Locate the cell with the specified text and output its [x, y] center coordinate. 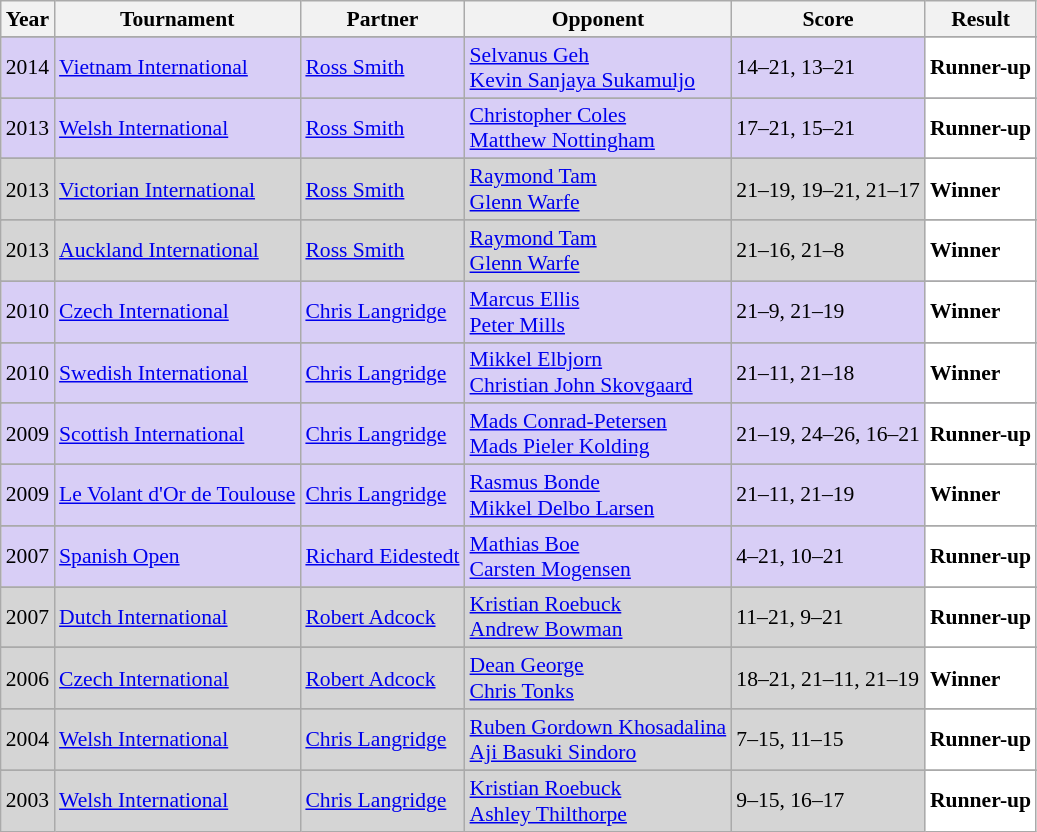
Marcus Ellis Peter Mills [598, 312]
Victorian International [177, 190]
2014 [28, 68]
21–11, 21–19 [828, 496]
Opponent [598, 19]
Richard Eidestedt [382, 556]
9–15, 16–17 [828, 800]
2004 [28, 740]
2006 [28, 678]
Ruben Gordown Khosadalina Aji Basuki Sindoro [598, 740]
Tournament [177, 19]
21–9, 21–19 [828, 312]
Mikkel Elbjorn Christian John Skovgaard [598, 372]
Scottish International [177, 434]
Vietnam International [177, 68]
Swedish International [177, 372]
Dean George Chris Tonks [598, 678]
Rasmus Bonde Mikkel Delbo Larsen [598, 496]
Le Volant d'Or de Toulouse [177, 496]
Year [28, 19]
21–11, 21–18 [828, 372]
2003 [28, 800]
Kristian Roebuck Andrew Bowman [598, 618]
17–21, 15–21 [828, 128]
Mads Conrad-Petersen Mads Pieler Kolding [598, 434]
21–19, 19–21, 21–17 [828, 190]
7–15, 11–15 [828, 740]
Partner [382, 19]
Selvanus Geh Kevin Sanjaya Sukamuljo [598, 68]
Kristian Roebuck Ashley Thilthorpe [598, 800]
Score [828, 19]
Dutch International [177, 618]
Spanish Open [177, 556]
18–21, 21–11, 21–19 [828, 678]
Result [980, 19]
11–21, 9–21 [828, 618]
21–19, 24–26, 16–21 [828, 434]
14–21, 13–21 [828, 68]
4–21, 10–21 [828, 556]
Auckland International [177, 250]
Mathias Boe Carsten Mogensen [598, 556]
21–16, 21–8 [828, 250]
Christopher Coles Matthew Nottingham [598, 128]
